Return (X, Y) of the center of cell containing provided text 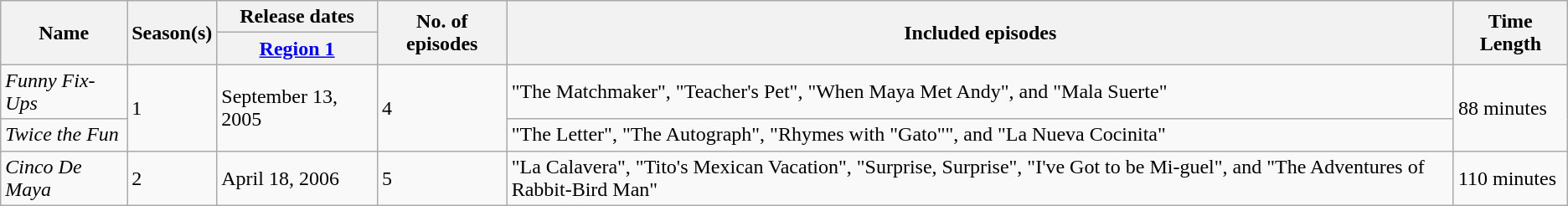
5 (442, 178)
Twice the Fun (64, 135)
88 minutes (1510, 107)
April 18, 2006 (297, 178)
Region 1 (297, 49)
"La Calavera", "Tito's Mexican Vacation", "Surprise, Surprise", "I've Got to be Mi-guel", and "The Adventures of Rabbit-Bird Man" (980, 178)
Cinco De Maya (64, 178)
Included episodes (980, 33)
"The Letter", "The Autograph", "Rhymes with "Gato"", and "La Nueva Cocinita" (980, 135)
Release dates (297, 17)
Season(s) (173, 33)
4 (442, 107)
No. of episodes (442, 33)
1 (173, 107)
110 minutes (1510, 178)
"The Matchmaker", "Teacher's Pet", "When Maya Met Andy", and "Mala Suerte" (980, 92)
September 13, 2005 (297, 107)
2 (173, 178)
Name (64, 33)
Funny Fix-Ups (64, 92)
Time Length (1510, 33)
